From the cell containing the given text, extract its center point as (X, Y) coordinate. 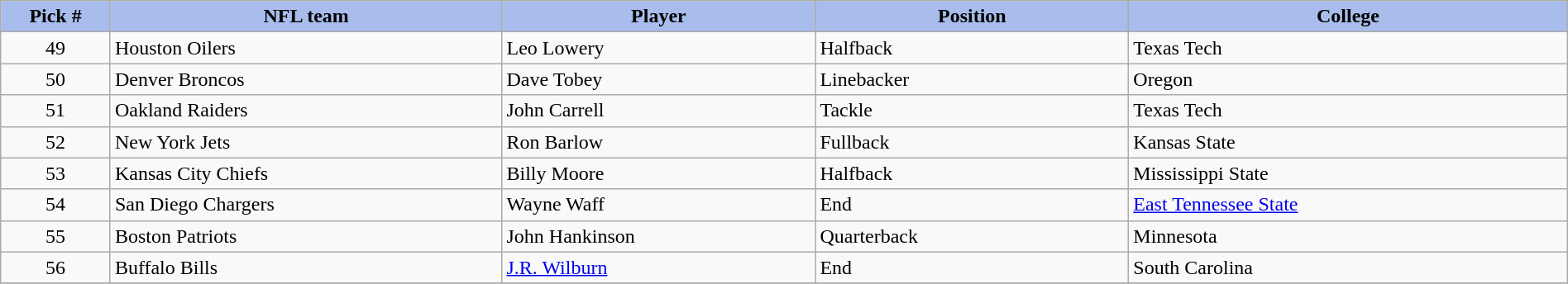
56 (56, 267)
Ron Barlow (658, 142)
Player (658, 17)
53 (56, 173)
Minnesota (1348, 236)
East Tennessee State (1348, 205)
San Diego Chargers (306, 205)
52 (56, 142)
College (1348, 17)
Tackle (973, 111)
Houston Oilers (306, 48)
54 (56, 205)
South Carolina (1348, 267)
Kansas State (1348, 142)
51 (56, 111)
Kansas City Chiefs (306, 173)
Quarterback (973, 236)
Mississippi State (1348, 173)
Billy Moore (658, 173)
J.R. Wilburn (658, 267)
Dave Tobey (658, 79)
Denver Broncos (306, 79)
John Carrell (658, 111)
50 (56, 79)
John Hankinson (658, 236)
Leo Lowery (658, 48)
Buffalo Bills (306, 267)
49 (56, 48)
Boston Patriots (306, 236)
Position (973, 17)
Pick # (56, 17)
New York Jets (306, 142)
Oregon (1348, 79)
NFL team (306, 17)
Oakland Raiders (306, 111)
Fullback (973, 142)
Wayne Waff (658, 205)
Linebacker (973, 79)
55 (56, 236)
